Provide the (x, y) coordinate of the cell's center where the given text is located.  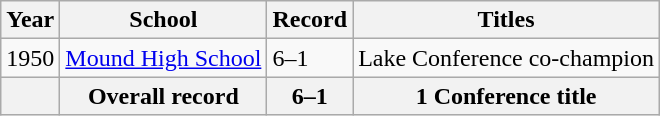
Record (310, 20)
1950 (30, 58)
1 Conference title (506, 96)
Overall record (164, 96)
Titles (506, 20)
School (164, 20)
Year (30, 20)
Mound High School (164, 58)
Lake Conference co-champion (506, 58)
